Output the [X, Y] coordinate of the center of the cell containing the given text.  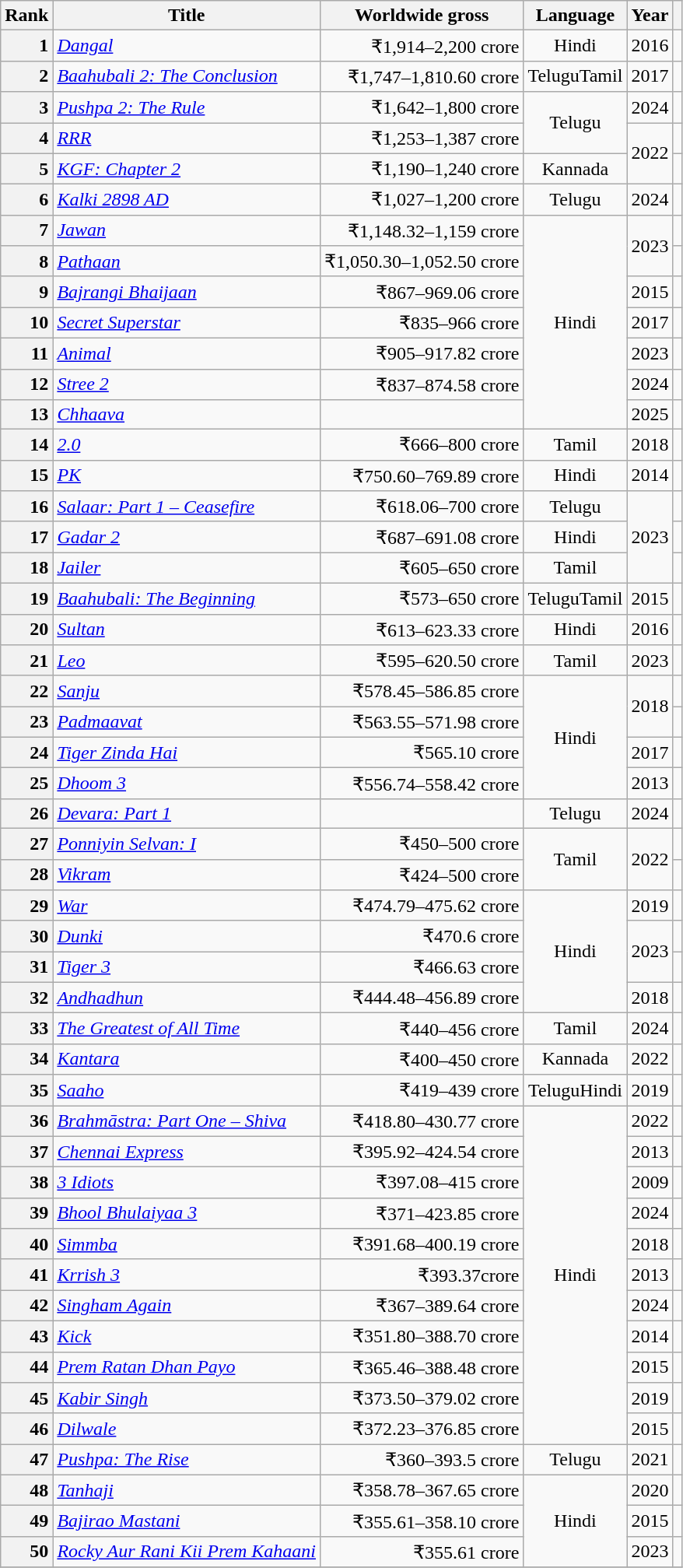
₹905–917.82 crore [422, 353]
Secret Superstar [187, 323]
Animal [187, 353]
25 [26, 784]
TeluguHindi [576, 1090]
35 [26, 1090]
Kabir Singh [187, 1398]
KGF: Chapter 2 [187, 169]
28 [26, 875]
44 [26, 1367]
Ponniyin Selvan: I [187, 844]
45 [26, 1398]
20 [26, 630]
7 [26, 230]
34 [26, 1059]
₹578.45–586.85 crore [422, 691]
₹595–620.50 crore [422, 661]
10 [26, 323]
17 [26, 537]
2009 [650, 1183]
29 [26, 906]
47 [26, 1460]
₹687–691.08 crore [422, 537]
Dangal [187, 46]
36 [26, 1121]
₹1,747–1,810.60 crore [422, 76]
50 [26, 1552]
Bajirao Mastani [187, 1521]
Tiger Zinda Hai [187, 752]
Year [650, 16]
Singham Again [187, 1306]
Tiger 3 [187, 967]
2.0 [187, 445]
13 [26, 415]
Dhoom 3 [187, 784]
48 [26, 1490]
₹613–623.33 crore [422, 630]
The Greatest of All Time [187, 1029]
21 [26, 661]
₹837–874.58 crore [422, 384]
₹470.6 crore [422, 936]
2 [26, 76]
₹563.55–571.98 crore [422, 722]
₹474.79–475.62 crore [422, 906]
Baahubali 2: The Conclusion [187, 76]
₹618.06–700 crore [422, 507]
₹360–393.5 crore [422, 1460]
Language [576, 16]
Sanju [187, 691]
Dilwale [187, 1429]
2025 [650, 415]
₹573–650 crore [422, 598]
41 [26, 1275]
₹355.61–358.10 crore [422, 1521]
Pushpa: The Rise [187, 1460]
Baahubali: The Beginning [187, 598]
Kantara [187, 1059]
₹391.68–400.19 crore [422, 1244]
₹450–500 crore [422, 844]
₹867–969.06 crore [422, 292]
Sultan [187, 630]
42 [26, 1306]
Saaho [187, 1090]
27 [26, 844]
30 [26, 936]
Bhool Bhulaiyaa 3 [187, 1213]
40 [26, 1244]
₹750.60–769.89 crore [422, 475]
Chennai Express [187, 1152]
₹400–450 crore [422, 1059]
₹393.37crore [422, 1275]
Prem Ratan Dhan Payo [187, 1367]
War [187, 906]
Jailer [187, 568]
24 [26, 752]
31 [26, 967]
16 [26, 507]
22 [26, 691]
₹1,190–1,240 crore [422, 169]
₹395.92–424.54 crore [422, 1152]
6 [26, 200]
Krrish 3 [187, 1275]
23 [26, 722]
49 [26, 1521]
37 [26, 1152]
Gadar 2 [187, 537]
₹1,914–2,200 crore [422, 46]
PK [187, 475]
Simmba [187, 1244]
Padmaavat [187, 722]
4 [26, 139]
Bajrangi Bhaijaan [187, 292]
15 [26, 475]
₹358.78–367.65 crore [422, 1490]
₹666–800 crore [422, 445]
Pushpa 2: The Rule [187, 107]
14 [26, 445]
8 [26, 261]
₹835–966 crore [422, 323]
₹367–389.64 crore [422, 1306]
3 Idiots [187, 1183]
₹424–500 crore [422, 875]
32 [26, 998]
RRR [187, 139]
Brahmāstra: Part One – Shiva [187, 1121]
12 [26, 384]
Worldwide gross [422, 16]
Rank [26, 16]
₹444.48–456.89 crore [422, 998]
26 [26, 813]
₹1,642–1,800 crore [422, 107]
Andhadhun [187, 998]
2021 [650, 1460]
Salaar: Part 1 – Ceasefire [187, 507]
₹605–650 crore [422, 568]
₹355.61 crore [422, 1552]
₹372.23–376.85 crore [422, 1429]
₹371–423.85 crore [422, 1213]
Jawan [187, 230]
₹373.50–379.02 crore [422, 1398]
₹351.80–388.70 crore [422, 1336]
1 [26, 46]
₹565.10 crore [422, 752]
38 [26, 1183]
₹397.08–415 crore [422, 1183]
₹1,148.32–1,159 crore [422, 230]
19 [26, 598]
46 [26, 1429]
₹365.46–388.48 crore [422, 1367]
₹1,027–1,200 crore [422, 200]
Pathaan [187, 261]
43 [26, 1336]
5 [26, 169]
2020 [650, 1490]
Chhaava [187, 415]
Vikram [187, 875]
Kalki 2898 AD [187, 200]
Title [187, 16]
3 [26, 107]
₹556.74–558.42 crore [422, 784]
₹419–439 crore [422, 1090]
Kick [187, 1336]
Tanhaji [187, 1490]
Rocky Aur Rani Kii Prem Kahaani [187, 1552]
Devara: Part 1 [187, 813]
18 [26, 568]
33 [26, 1029]
Dunki [187, 936]
Leo [187, 661]
39 [26, 1213]
₹1,253–1,387 crore [422, 139]
11 [26, 353]
₹440–456 crore [422, 1029]
9 [26, 292]
₹418.80–430.77 crore [422, 1121]
₹466.63 crore [422, 967]
₹1,050.30–1,052.50 crore [422, 261]
Stree 2 [187, 384]
